Return the [x, y] coordinate for the center point of the cell that contains the specified text.  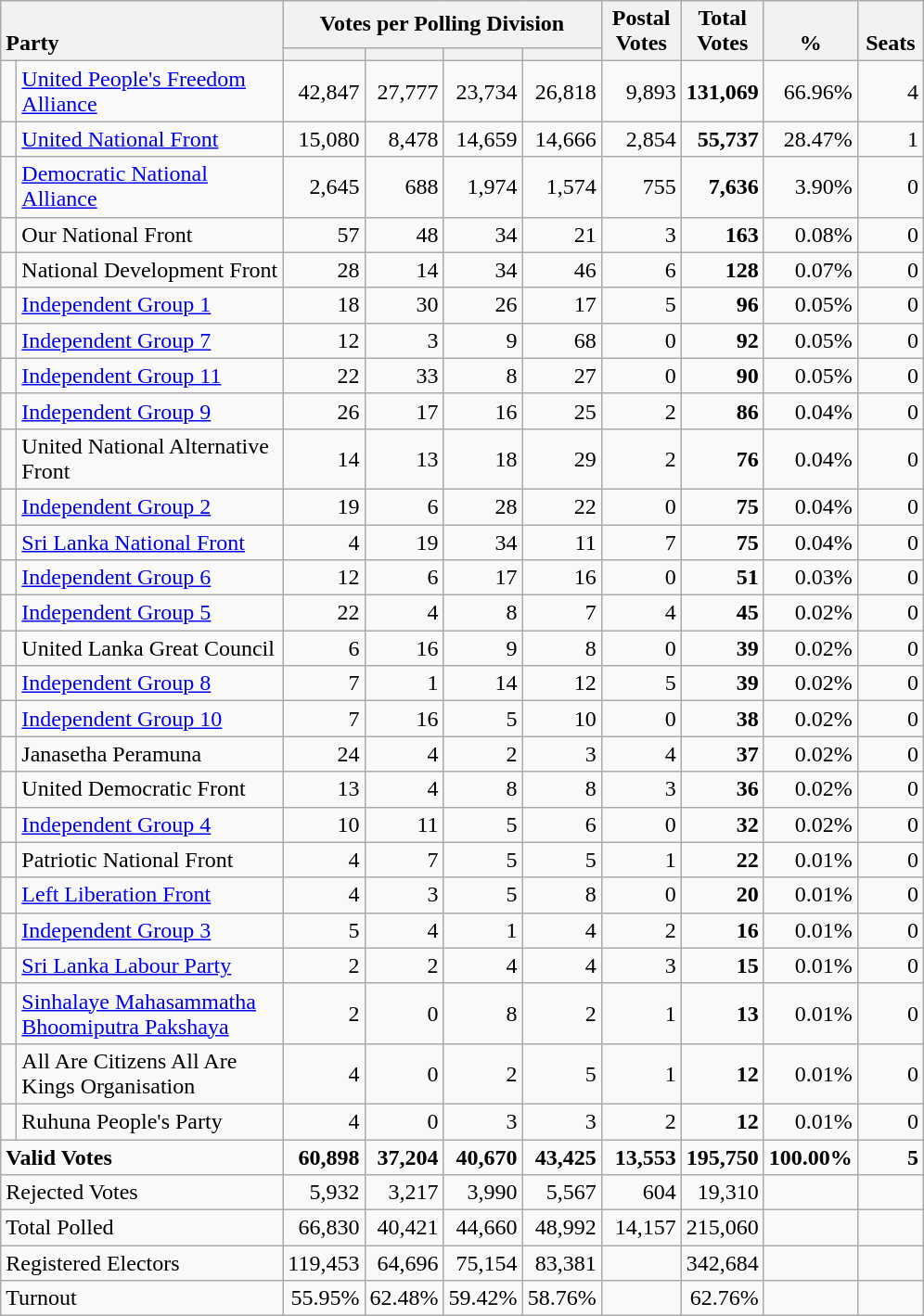
58.76% [562, 1298]
3.90% [811, 187]
33 [404, 376]
64,696 [404, 1263]
604 [641, 1193]
Independent Group 8 [150, 684]
23,734 [482, 91]
Votes per Polling Division [442, 24]
75,154 [482, 1263]
3,217 [404, 1193]
62.76% [722, 1298]
21 [562, 235]
PostalVotes [641, 32]
Ruhuna People's Party [150, 1121]
Janasetha Peramuna [150, 754]
Independent Group 7 [150, 340]
Independent Group 5 [150, 613]
20 [722, 895]
76 [722, 458]
128 [722, 270]
United Democratic Front [150, 789]
86 [722, 411]
40,421 [404, 1228]
48 [404, 235]
1,974 [482, 187]
66,830 [324, 1228]
Left Liberation Front [150, 895]
Total Votes [722, 32]
15,080 [324, 139]
60,898 [324, 1156]
36 [722, 789]
7,636 [722, 187]
Total Polled [142, 1228]
83,381 [562, 1263]
Sri Lanka Labour Party [150, 965]
37,204 [404, 1156]
29 [562, 458]
Our National Front [150, 235]
28.47% [811, 139]
55.95% [324, 1298]
Independent Group 6 [150, 578]
45 [722, 613]
55,737 [722, 139]
37 [722, 754]
1,574 [562, 187]
5,567 [562, 1193]
46 [562, 270]
100.00% [811, 1156]
38 [722, 719]
15 [722, 965]
688 [404, 187]
9,893 [641, 91]
0.03% [811, 578]
% [811, 32]
Democratic NationalAlliance [150, 187]
Registered Electors [142, 1263]
Rejected Votes [142, 1193]
19,310 [722, 1193]
92 [722, 340]
0.07% [811, 270]
68 [562, 340]
2,854 [641, 139]
Valid Votes [142, 1156]
National Development Front [150, 270]
42,847 [324, 91]
Independent Group 10 [150, 719]
Patriotic National Front [150, 860]
United Lanka Great Council [150, 648]
14,659 [482, 139]
44,660 [482, 1228]
14,157 [641, 1228]
30 [404, 305]
57 [324, 235]
5,932 [324, 1193]
215,060 [722, 1228]
3,990 [482, 1193]
32 [722, 824]
27 [562, 376]
Sinhalaye MahasammathaBhoomiputra Pakshaya [150, 1013]
Independent Group 1 [150, 305]
Independent Group 11 [150, 376]
40,670 [482, 1156]
24 [324, 754]
66.96% [811, 91]
90 [722, 376]
All Are Citizens All AreKings Organisation [150, 1074]
13,553 [641, 1156]
Turnout [142, 1298]
26,818 [562, 91]
51 [722, 578]
62.48% [404, 1298]
14,666 [562, 139]
96 [722, 305]
Independent Group 2 [150, 506]
Party [142, 32]
2,645 [324, 187]
Independent Group 4 [150, 824]
163 [722, 235]
8,478 [404, 139]
Independent Group 9 [150, 411]
48,992 [562, 1228]
195,750 [722, 1156]
59.42% [482, 1298]
0.08% [811, 235]
755 [641, 187]
25 [562, 411]
Independent Group 3 [150, 930]
27,777 [404, 91]
United People's FreedomAlliance [150, 91]
United National Front [150, 139]
131,069 [722, 91]
342,684 [722, 1263]
119,453 [324, 1263]
Sri Lanka National Front [150, 543]
United National AlternativeFront [150, 458]
43,425 [562, 1156]
Seats [891, 32]
